Output the (X, Y) coordinate of the center of the cell containing the given text.  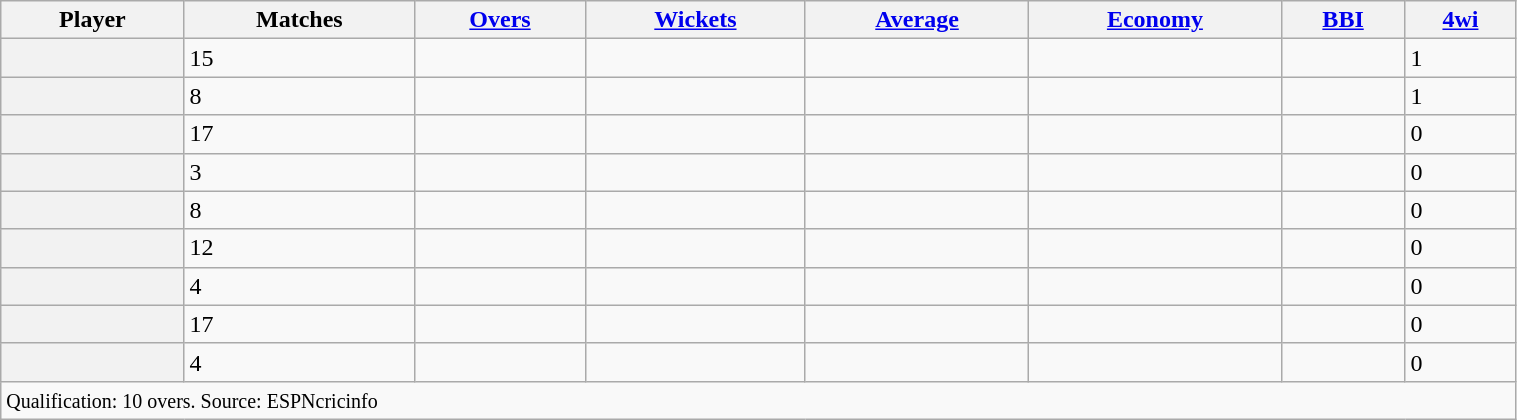
15 (300, 58)
3 (300, 172)
Economy (1156, 20)
Wickets (695, 20)
Qualification: 10 overs. Source: ESPNcricinfo (758, 400)
12 (300, 248)
Overs (500, 20)
Player (92, 20)
Average (916, 20)
4wi (1460, 20)
Matches (300, 20)
BBI (1343, 20)
